Return the [x, y] coordinate for the center point of the cell that contains the specified text.  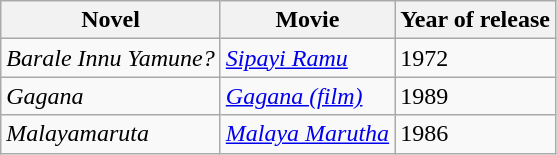
Year of release [476, 20]
Novel [111, 20]
Malayamaruta [111, 134]
1989 [476, 96]
1986 [476, 134]
1972 [476, 58]
Movie [307, 20]
Barale Innu Yamune? [111, 58]
Malaya Marutha [307, 134]
Sipayi Ramu [307, 58]
Gagana [111, 96]
Gagana (film) [307, 96]
